Locate the cell with the specified text and output its (X, Y) center coordinate. 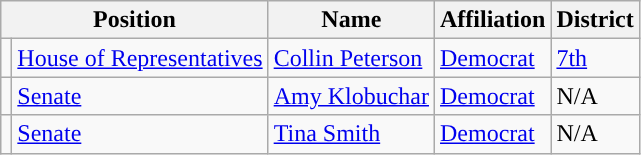
Position (134, 20)
Collin Peterson (351, 58)
Tina Smith (351, 134)
7th (595, 58)
Affiliation (493, 20)
Name (351, 20)
Amy Klobuchar (351, 96)
District (595, 20)
House of Representatives (140, 58)
